Search for the cell housing the specified text and yield its [x, y] center coordinate. 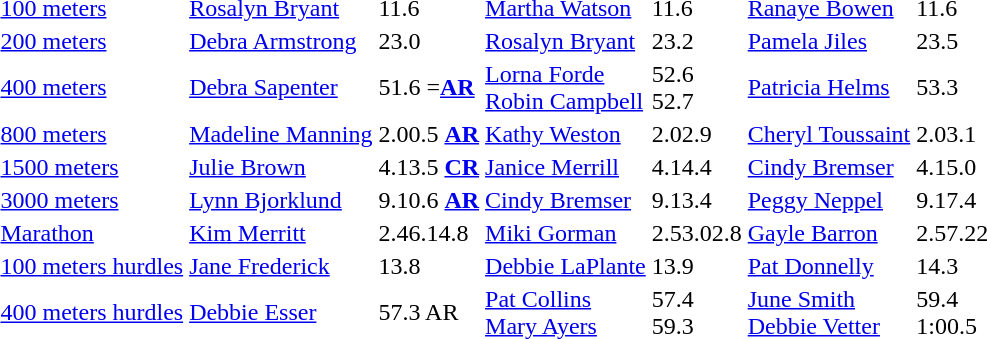
Janice Merrill [566, 167]
2.46.14.8 [429, 233]
Rosalyn Bryant [566, 41]
Peggy Neppel [829, 200]
Debra Armstrong [281, 41]
2.02.9 [696, 134]
Pamela Jiles [829, 41]
9.13.4 [696, 200]
Lorna Forde Robin Campbell [566, 88]
Miki Gorman [566, 233]
52.652.7 [696, 88]
4.14.4 [696, 167]
13.9 [696, 266]
Pat Donnelly [829, 266]
13.8 [429, 266]
23.2 [696, 41]
9.10.6 AR [429, 200]
Lynn Bjorklund [281, 200]
2.00.5 AR [429, 134]
2.53.02.8 [696, 233]
51.6 =AR [429, 88]
Debra Sapenter [281, 88]
Gayle Barron [829, 233]
Patricia Helms [829, 88]
23.0 [429, 41]
Julie Brown [281, 167]
Cheryl Toussaint [829, 134]
Debbie LaPlante [566, 266]
4.13.5 CR [429, 167]
Kim Merritt [281, 233]
Jane Frederick [281, 266]
Kathy Weston [566, 134]
Madeline Manning [281, 134]
